Provide the (x, y) coordinate of the cell's center where the given text is located.  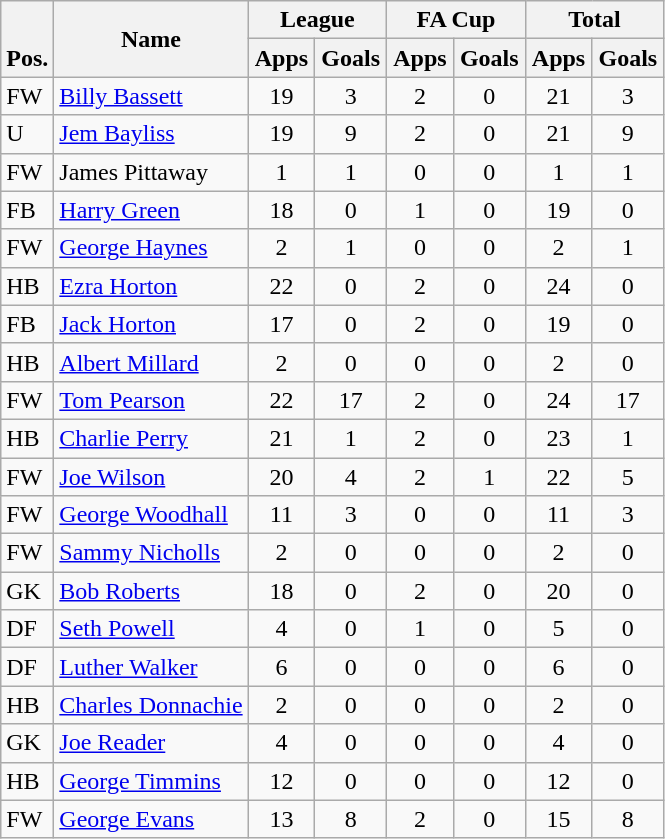
Joe Wilson (151, 477)
Sammy Nicholls (151, 553)
Seth Powell (151, 629)
George Evans (151, 819)
Total (594, 20)
Joe Reader (151, 743)
Albert Millard (151, 362)
Jem Bayliss (151, 134)
15 (558, 819)
Harry Green (151, 210)
George Woodhall (151, 515)
Jack Horton (151, 324)
James Pittaway (151, 172)
FA Cup (456, 20)
George Timmins (151, 781)
Tom Pearson (151, 400)
League (318, 20)
Billy Bassett (151, 96)
Ezra Horton (151, 286)
23 (558, 438)
Pos. (28, 39)
13 (282, 819)
Charles Donnachie (151, 705)
Charlie Perry (151, 438)
U (28, 134)
Name (151, 39)
Luther Walker (151, 667)
George Haynes (151, 248)
Bob Roberts (151, 591)
